Find where the given text appears and provide that cell's center as [x, y] coordinate. 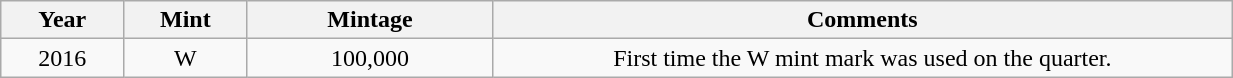
Mint [186, 20]
2016 [62, 58]
Comments [862, 20]
Mintage [370, 20]
Year [62, 20]
W [186, 58]
First time the W mint mark was used on the quarter. [862, 58]
100,000 [370, 58]
